Locate the cell with the specified text and output its (X, Y) center coordinate. 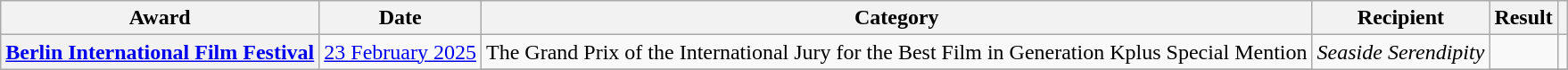
The Grand Prix of the International Jury for the Best Film in Generation Kplus Special Mention (897, 52)
Berlin International Film Festival (161, 52)
Recipient (1400, 18)
Date (400, 18)
23 February 2025 (400, 52)
Award (161, 18)
Result (1523, 18)
Category (897, 18)
Seaside Serendipity (1400, 52)
